Search for the cell housing the specified text and yield its (x, y) center coordinate. 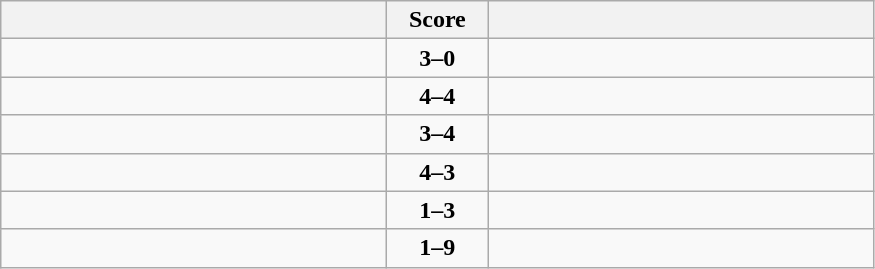
4–3 (438, 172)
3–4 (438, 134)
Score (438, 20)
3–0 (438, 58)
1–3 (438, 210)
1–9 (438, 248)
4–4 (438, 96)
